Pinpoint the cell where the given text exists, returning its (X, Y) midpoint coordinate. 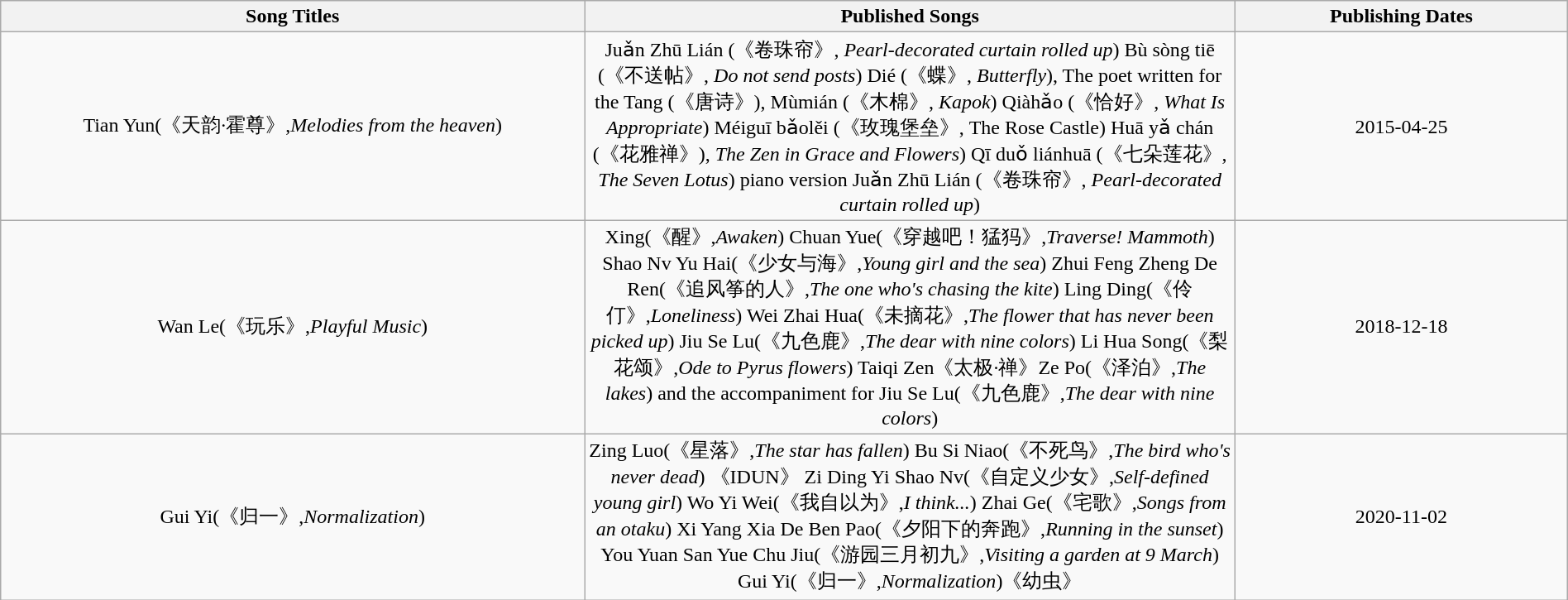
2018-12-18 (1402, 328)
Published Songs (910, 17)
Wan Le(《玩乐》,Playful Music) (293, 328)
Tian Yun(《天韵·霍尊》,Melodies from the heaven) (293, 126)
Song Titles (293, 17)
2015-04-25 (1402, 126)
Publishing Dates (1402, 17)
2020-11-02 (1402, 516)
Gui Yi(《归一》,Normalization) (293, 516)
